Locate the cell with the specified text and output its [x, y] center coordinate. 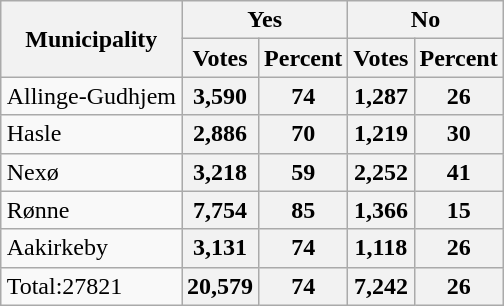
Total:27821 [91, 286]
2,252 [381, 172]
Yes [265, 20]
2,886 [220, 134]
Nexø [91, 172]
1,366 [381, 210]
1,219 [381, 134]
41 [458, 172]
7,242 [381, 286]
Municipality [91, 39]
1,287 [381, 96]
Allinge-Gudhjem [91, 96]
70 [304, 134]
No [426, 20]
Aakirkeby [91, 248]
59 [304, 172]
Rønne [91, 210]
3,131 [220, 248]
7,754 [220, 210]
15 [458, 210]
Hasle [91, 134]
30 [458, 134]
20,579 [220, 286]
3,590 [220, 96]
85 [304, 210]
1,118 [381, 248]
3,218 [220, 172]
